Output the [X, Y] coordinate of the center of the cell containing the given text.  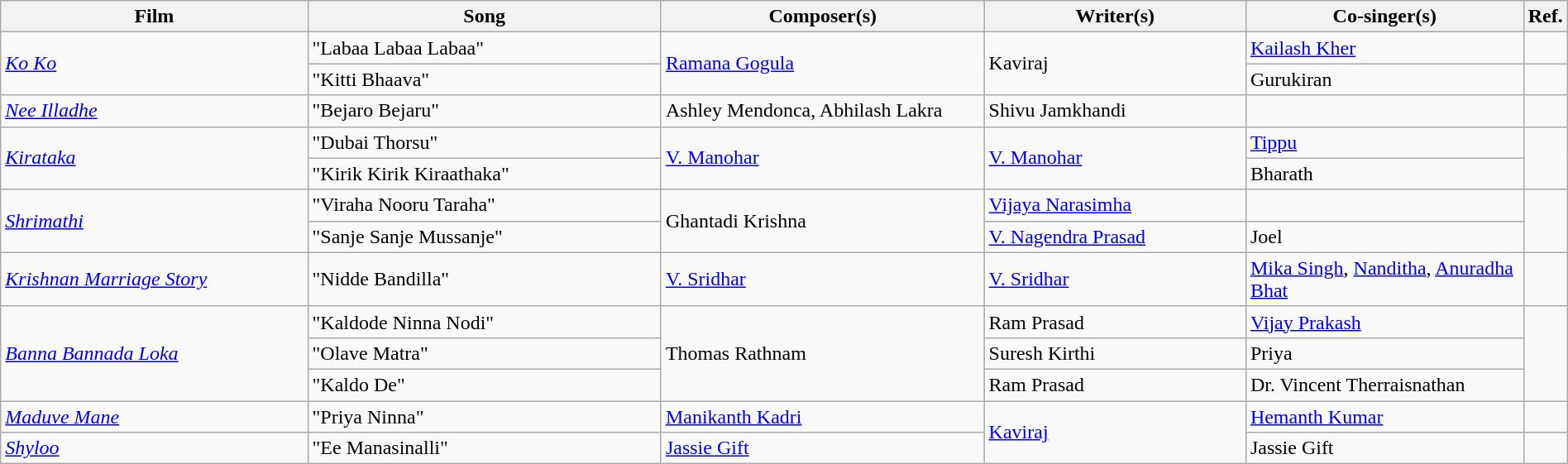
Ref. [1545, 17]
"Kaldo De" [485, 385]
Bharath [1384, 174]
Vijay Prakash [1384, 322]
"Ee Manasinalli" [485, 448]
Kailash Kher [1384, 48]
Vijaya Narasimha [1115, 205]
Ghantadi Krishna [822, 221]
Shyloo [154, 448]
"Priya Ninna" [485, 416]
Shivu Jamkhandi [1115, 111]
V. Nagendra Prasad [1115, 237]
Ko Ko [154, 64]
"Kitti Bhaava" [485, 79]
"Kaldode Ninna Nodi" [485, 322]
"Kirik Kirik Kiraathaka" [485, 174]
Tippu [1384, 142]
Song [485, 17]
Manikanth Kadri [822, 416]
Ramana Gogula [822, 64]
Co-singer(s) [1384, 17]
"Viraha Nooru Taraha" [485, 205]
Composer(s) [822, 17]
Kirataka [154, 158]
Gurukiran [1384, 79]
"Labaa Labaa Labaa" [485, 48]
Thomas Rathnam [822, 353]
Hemanth Kumar [1384, 416]
Banna Bannada Loka [154, 353]
Priya [1384, 353]
Joel [1384, 237]
Film [154, 17]
"Sanje Sanje Mussanje" [485, 237]
Maduve Mane [154, 416]
Mika Singh, Nanditha, Anuradha Bhat [1384, 280]
Shrimathi [154, 221]
"Olave Matra" [485, 353]
Suresh Kirthi [1115, 353]
"Nidde Bandilla" [485, 280]
Dr. Vincent Therraisnathan [1384, 385]
Nee Illadhe [154, 111]
Ashley Mendonca, Abhilash Lakra [822, 111]
"Bejaro Bejaru" [485, 111]
Writer(s) [1115, 17]
Krishnan Marriage Story [154, 280]
"Dubai Thorsu" [485, 142]
